Locate the cell with the specified text and output its (X, Y) center coordinate. 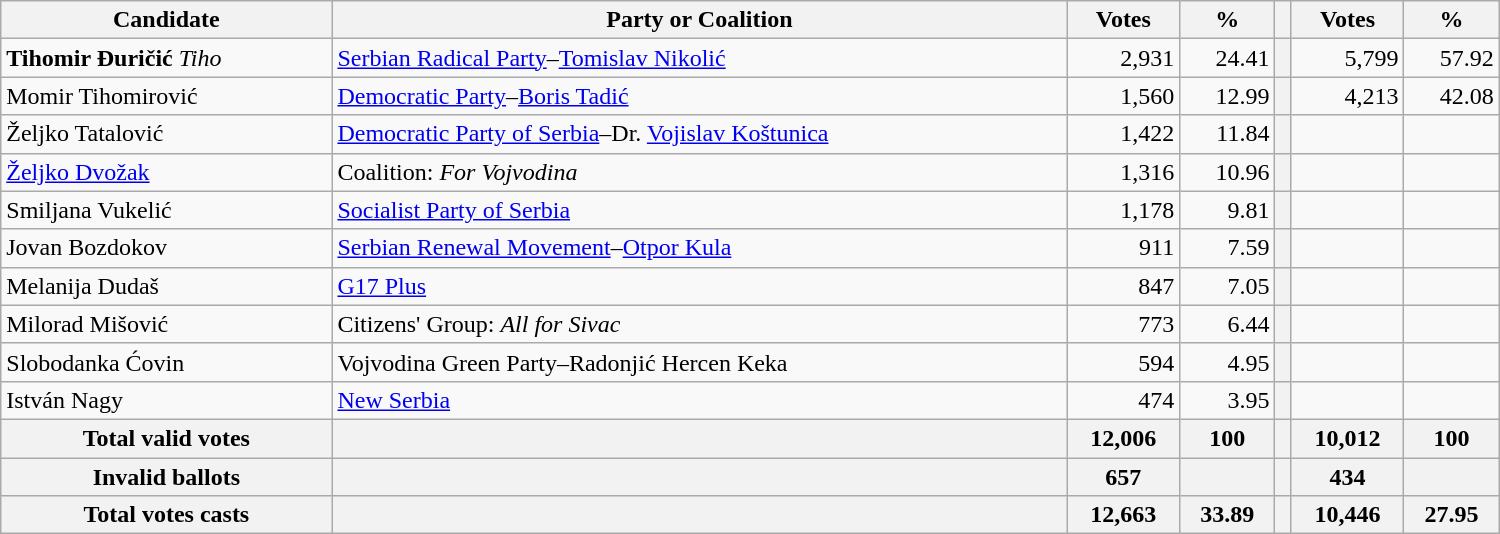
12,663 (1124, 515)
434 (1348, 477)
Vojvodina Green Party–Radonjić Hercen Keka (700, 362)
1,316 (1124, 172)
New Serbia (700, 400)
Democratic Party–Boris Tadić (700, 96)
27.95 (1452, 515)
5,799 (1348, 58)
7.05 (1228, 286)
57.92 (1452, 58)
Melanija Dudaš (166, 286)
474 (1124, 400)
Željko Tatalović (166, 134)
773 (1124, 324)
10,012 (1348, 438)
Tihomir Đuričić Tiho (166, 58)
Serbian Renewal Movement–Otpor Kula (700, 248)
847 (1124, 286)
9.81 (1228, 210)
G17 Plus (700, 286)
Democratic Party of Serbia–Dr. Vojislav Koštunica (700, 134)
Željko Dvožak (166, 172)
1,422 (1124, 134)
Jovan Bozdokov (166, 248)
33.89 (1228, 515)
Coalition: For Vojvodina (700, 172)
Total valid votes (166, 438)
Candidate (166, 20)
Smiljana Vukelić (166, 210)
911 (1124, 248)
3.95 (1228, 400)
Invalid ballots (166, 477)
10,446 (1348, 515)
7.59 (1228, 248)
6.44 (1228, 324)
Slobodanka Ćovin (166, 362)
4.95 (1228, 362)
Citizens' Group: All for Sivac (700, 324)
594 (1124, 362)
12.99 (1228, 96)
10.96 (1228, 172)
12,006 (1124, 438)
Party or Coalition (700, 20)
Momir Tihomirović (166, 96)
24.41 (1228, 58)
1,178 (1124, 210)
42.08 (1452, 96)
1,560 (1124, 96)
Total votes casts (166, 515)
Milorad Mišović (166, 324)
2,931 (1124, 58)
Socialist Party of Serbia (700, 210)
657 (1124, 477)
4,213 (1348, 96)
11.84 (1228, 134)
Serbian Radical Party–Tomislav Nikolić (700, 58)
István Nagy (166, 400)
